Extract the (x, y) coordinate from the center of the cell holding the provided text.  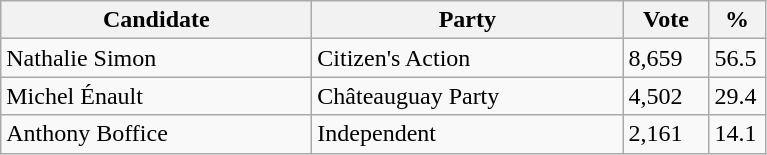
Michel Énault (156, 96)
Châteauguay Party (468, 96)
2,161 (666, 134)
14.1 (737, 134)
Vote (666, 20)
Party (468, 20)
56.5 (737, 58)
4,502 (666, 96)
Candidate (156, 20)
Nathalie Simon (156, 58)
% (737, 20)
Citizen's Action (468, 58)
Independent (468, 134)
29.4 (737, 96)
8,659 (666, 58)
Anthony Boffice (156, 134)
